Return the (X, Y) coordinate for the center point of the cell that contains the specified text.  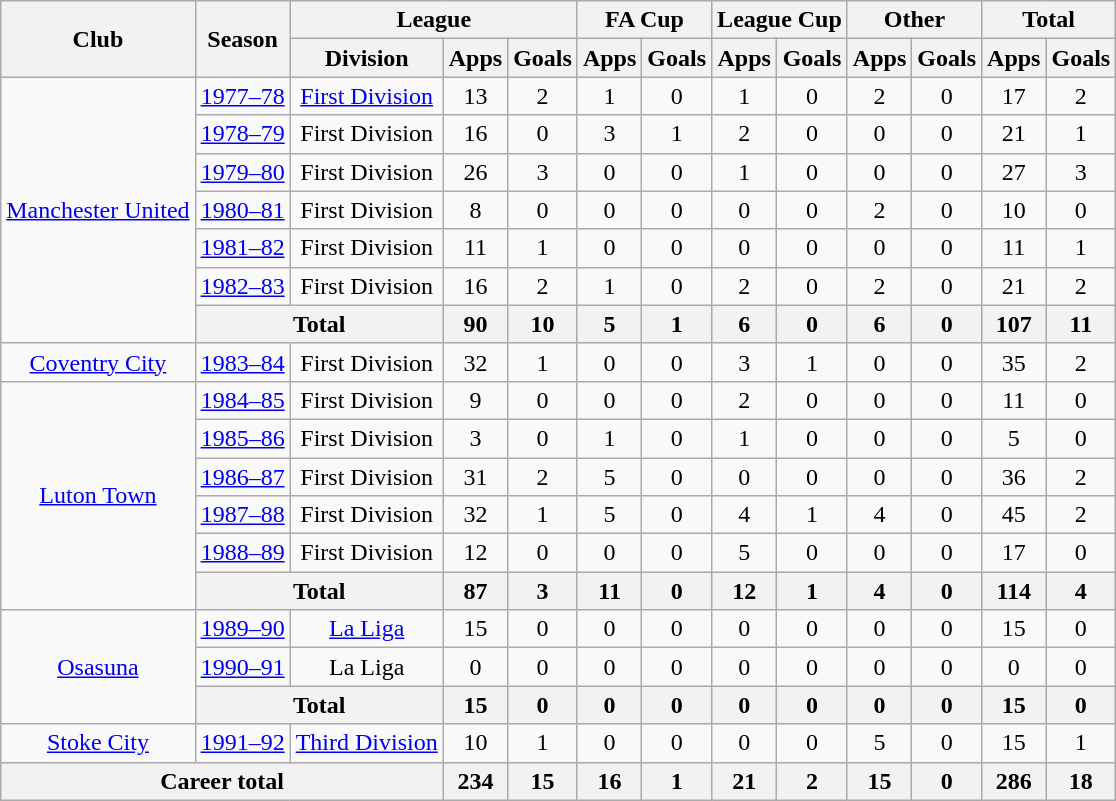
Coventry City (98, 362)
League Cup (780, 20)
114 (1014, 591)
1984–85 (242, 400)
1987–88 (242, 515)
26 (475, 172)
1977–78 (242, 96)
1983–84 (242, 362)
1991–92 (242, 743)
Club (98, 39)
League (434, 20)
18 (1081, 781)
1990–91 (242, 667)
1982–83 (242, 286)
8 (475, 210)
1988–89 (242, 553)
31 (475, 477)
1978–79 (242, 134)
1979–80 (242, 172)
90 (475, 324)
1986–87 (242, 477)
35 (1014, 362)
Stoke City (98, 743)
9 (475, 400)
13 (475, 96)
1980–81 (242, 210)
Manchester United (98, 210)
Career total (222, 781)
Other (914, 20)
36 (1014, 477)
27 (1014, 172)
Division (366, 58)
107 (1014, 324)
FA Cup (644, 20)
1981–82 (242, 248)
Season (242, 39)
87 (475, 591)
Osasuna (98, 667)
1985–86 (242, 438)
45 (1014, 515)
286 (1014, 781)
Luton Town (98, 495)
1989–90 (242, 629)
234 (475, 781)
Third Division (366, 743)
